Search for the cell housing the specified text and yield its (X, Y) center coordinate. 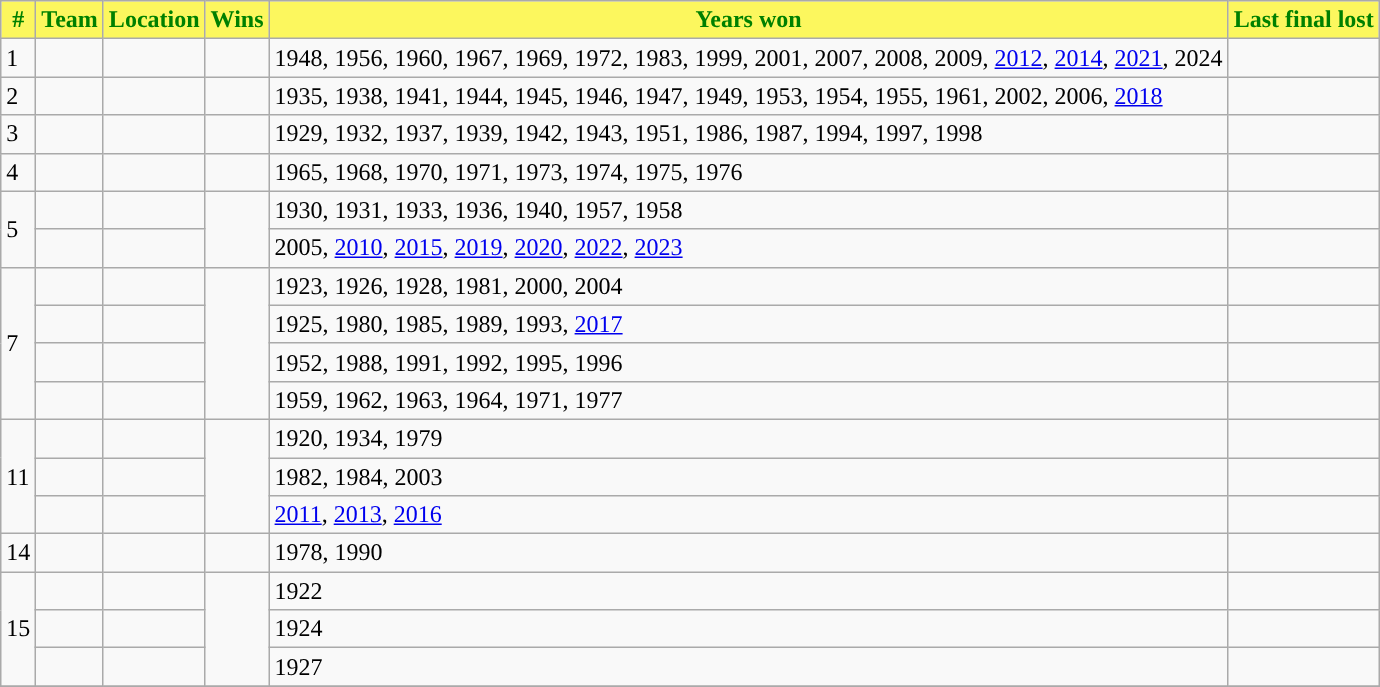
Location (154, 20)
1923, 1926, 1928, 1981, 2000, 2004 (748, 286)
Years won (748, 20)
4 (18, 172)
15 (18, 629)
2011, 2013, 2016 (748, 515)
1948, 1956, 1960, 1967, 1969, 1972, 1983, 1999, 2001, 2007, 2008, 2009, 2012, 2014, 2021, 2024 (748, 58)
1927 (748, 667)
2005, 2010, 2015, 2019, 2020, 2022, 2023 (748, 248)
1959, 1962, 1963, 1964, 1971, 1977 (748, 400)
1 (18, 58)
1952, 1988, 1991, 1992, 1995, 1996 (748, 362)
1920, 1934, 1979 (748, 438)
1965, 1968, 1970, 1971, 1973, 1974, 1975, 1976 (748, 172)
Team (70, 20)
1982, 1984, 2003 (748, 477)
Wins (237, 20)
1930, 1931, 1933, 1936, 1940, 1957, 1958 (748, 210)
1922 (748, 591)
7 (18, 343)
3 (18, 134)
2 (18, 96)
Last final lost (1304, 20)
1925, 1980, 1985, 1989, 1993, 2017 (748, 324)
14 (18, 553)
1935, 1938, 1941, 1944, 1945, 1946, 1947, 1949, 1953, 1954, 1955, 1961, 2002, 2006, 2018 (748, 96)
1929, 1932, 1937, 1939, 1942, 1943, 1951, 1986, 1987, 1994, 1997, 1998 (748, 134)
5 (18, 229)
11 (18, 476)
# (18, 20)
1978, 1990 (748, 553)
1924 (748, 629)
